Scan for the cell matching the given text and deliver its (x, y) coordinate at center. 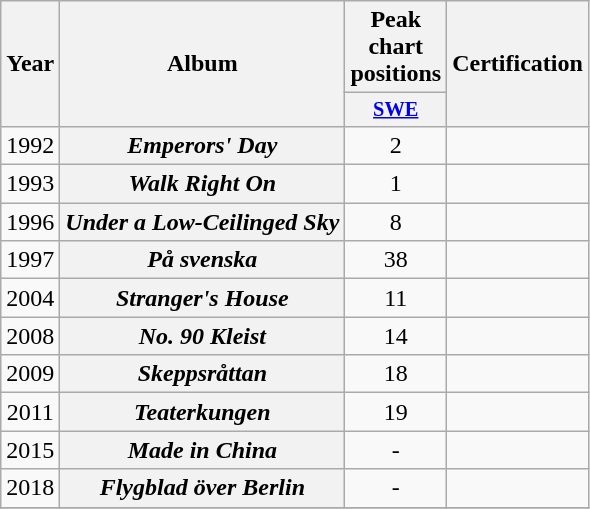
Album (202, 64)
På svenska (202, 260)
Emperors' Day (202, 145)
Teaterkungen (202, 412)
Under a Low-Ceilinged Sky (202, 222)
2004 (30, 298)
11 (396, 298)
Stranger's House (202, 298)
SWE (396, 110)
Made in China (202, 450)
19 (396, 412)
2009 (30, 374)
14 (396, 336)
1996 (30, 222)
2008 (30, 336)
1993 (30, 184)
1992 (30, 145)
8 (396, 222)
Certification (518, 64)
2 (396, 145)
2018 (30, 488)
Skeppsråttan (202, 374)
2011 (30, 412)
1997 (30, 260)
18 (396, 374)
Walk Right On (202, 184)
1 (396, 184)
Year (30, 64)
No. 90 Kleist (202, 336)
38 (396, 260)
Peak chart positions (396, 47)
Flygblad över Berlin (202, 488)
2015 (30, 450)
